Provide the [X, Y] coordinate of the cell's center where the given text is located.  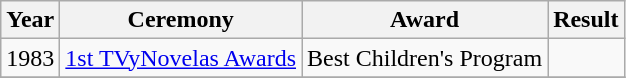
Ceremony [181, 20]
Year [30, 20]
1983 [30, 58]
Result [586, 20]
Best Children's Program [425, 58]
Award [425, 20]
1st TVyNovelas Awards [181, 58]
